Output the (x, y) coordinate of the center of the cell containing the given text.  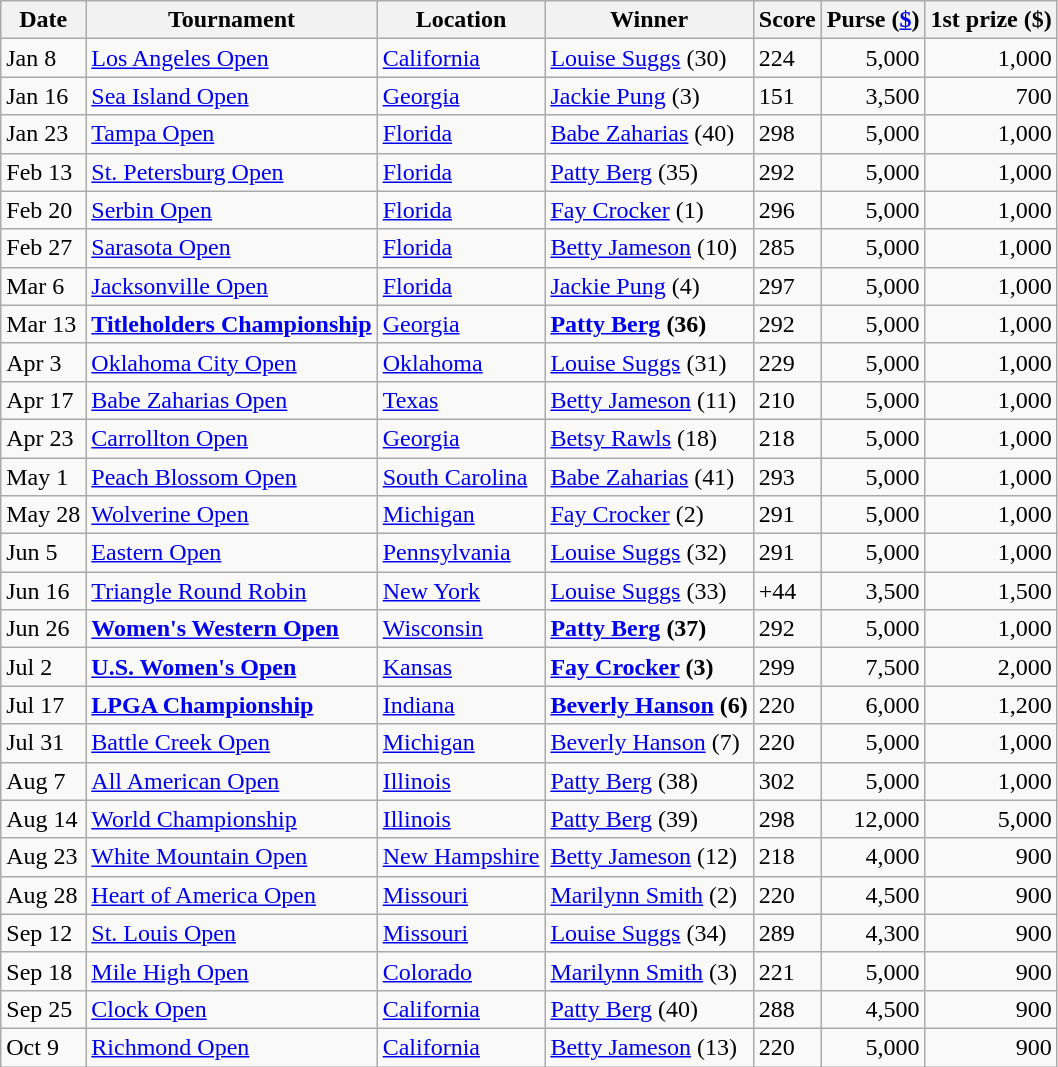
Jul 2 (44, 667)
New York (461, 591)
Sep 25 (44, 1009)
Mar 13 (44, 324)
Patty Berg (36) (649, 324)
224 (787, 58)
Sep 18 (44, 971)
U.S. Women's Open (232, 667)
293 (787, 477)
Sarasota Open (232, 248)
Pennsylvania (461, 553)
Jun 26 (44, 629)
Jan 16 (44, 96)
Indiana (461, 705)
Oklahoma (461, 362)
Aug 28 (44, 895)
Patty Berg (40) (649, 1009)
Location (461, 20)
Winner (649, 20)
Serbin Open (232, 210)
302 (787, 781)
Sea Island Open (232, 96)
Jan 8 (44, 58)
1,500 (991, 591)
229 (787, 362)
LPGA Championship (232, 705)
Aug 14 (44, 819)
Mar 6 (44, 286)
Heart of America Open (232, 895)
Patty Berg (39) (649, 819)
6,000 (873, 705)
Jun 5 (44, 553)
4,300 (873, 933)
Babe Zaharias (40) (649, 134)
7,500 (873, 667)
Patty Berg (35) (649, 172)
Colorado (461, 971)
Louise Suggs (32) (649, 553)
297 (787, 286)
Louise Suggs (30) (649, 58)
Texas (461, 400)
Betty Jameson (11) (649, 400)
Louise Suggs (31) (649, 362)
Babe Zaharias Open (232, 400)
4,000 (873, 857)
Fay Crocker (3) (649, 667)
Oct 9 (44, 1047)
151 (787, 96)
Apr 17 (44, 400)
Purse ($) (873, 20)
World Championship (232, 819)
299 (787, 667)
700 (991, 96)
289 (787, 933)
Los Angeles Open (232, 58)
Tournament (232, 20)
Marilynn Smith (3) (649, 971)
Clock Open (232, 1009)
Betty Jameson (12) (649, 857)
221 (787, 971)
288 (787, 1009)
Betsy Rawls (18) (649, 438)
Apr 3 (44, 362)
Jul 31 (44, 743)
Eastern Open (232, 553)
Feb 20 (44, 210)
St. Petersburg Open (232, 172)
1,200 (991, 705)
Beverly Hanson (6) (649, 705)
Betty Jameson (13) (649, 1047)
All American Open (232, 781)
South Carolina (461, 477)
Aug 23 (44, 857)
Jan 23 (44, 134)
Carrollton Open (232, 438)
Jackie Pung (3) (649, 96)
May 1 (44, 477)
296 (787, 210)
Feb 27 (44, 248)
Beverly Hanson (7) (649, 743)
Fay Crocker (2) (649, 515)
Fay Crocker (1) (649, 210)
Jackie Pung (4) (649, 286)
Patty Berg (38) (649, 781)
Triangle Round Robin (232, 591)
Tampa Open (232, 134)
Women's Western Open (232, 629)
Score (787, 20)
Date (44, 20)
May 28 (44, 515)
Patty Berg (37) (649, 629)
2,000 (991, 667)
Aug 7 (44, 781)
Apr 23 (44, 438)
Titleholders Championship (232, 324)
Jun 16 (44, 591)
Louise Suggs (33) (649, 591)
285 (787, 248)
1st prize ($) (991, 20)
Sep 12 (44, 933)
Feb 13 (44, 172)
Kansas (461, 667)
Jacksonville Open (232, 286)
Wolverine Open (232, 515)
Oklahoma City Open (232, 362)
Jul 17 (44, 705)
Peach Blossom Open (232, 477)
St. Louis Open (232, 933)
Betty Jameson (10) (649, 248)
210 (787, 400)
Mile High Open (232, 971)
Louise Suggs (34) (649, 933)
Battle Creek Open (232, 743)
White Mountain Open (232, 857)
Wisconsin (461, 629)
Babe Zaharias (41) (649, 477)
Marilynn Smith (2) (649, 895)
+44 (787, 591)
New Hampshire (461, 857)
Richmond Open (232, 1047)
12,000 (873, 819)
